Capture the cell that displays the provided text and extract its [X, Y] central coordinate. 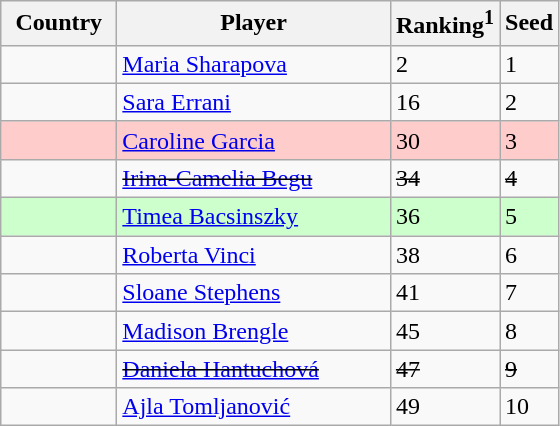
Irina-Camelia Begu [254, 178]
38 [444, 255]
5 [530, 217]
45 [444, 331]
Caroline Garcia [254, 140]
9 [530, 369]
Madison Brengle [254, 331]
1 [530, 64]
Timea Bacsinszky [254, 217]
7 [530, 293]
30 [444, 140]
4 [530, 178]
Ranking1 [444, 24]
47 [444, 369]
8 [530, 331]
Seed [530, 24]
10 [530, 407]
Player [254, 24]
3 [530, 140]
Maria Sharapova [254, 64]
Ajla Tomljanović [254, 407]
Roberta Vinci [254, 255]
Sara Errani [254, 102]
16 [444, 102]
34 [444, 178]
49 [444, 407]
Country [59, 24]
Daniela Hantuchová [254, 369]
41 [444, 293]
Sloane Stephens [254, 293]
36 [444, 217]
6 [530, 255]
